Return the [X, Y] coordinate for the center point of the cell that contains the specified text.  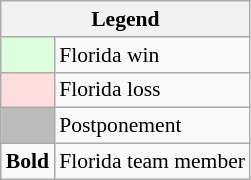
Florida team member [152, 162]
Postponement [152, 126]
Bold [28, 162]
Legend [126, 19]
Florida win [152, 55]
Florida loss [152, 90]
